Return [X, Y] of the center of cell containing provided text 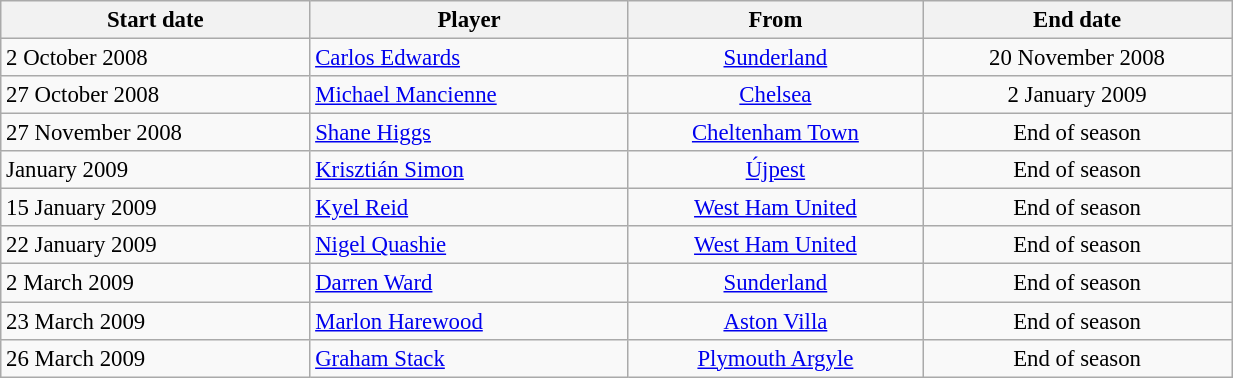
Michael Mancienne [469, 95]
Nigel Quashie [469, 245]
Player [469, 20]
2 March 2009 [156, 283]
Darren Ward [469, 283]
20 November 2008 [1076, 58]
January 2009 [156, 170]
Graham Stack [469, 358]
Kyel Reid [469, 208]
Carlos Edwards [469, 58]
15 January 2009 [156, 208]
2 October 2008 [156, 58]
2 January 2009 [1076, 95]
27 October 2008 [156, 95]
Cheltenham Town [775, 133]
26 March 2009 [156, 358]
Start date [156, 20]
Plymouth Argyle [775, 358]
Marlon Harewood [469, 321]
23 March 2009 [156, 321]
End date [1076, 20]
From [775, 20]
22 January 2009 [156, 245]
Shane Higgs [469, 133]
Aston Villa [775, 321]
Krisztián Simon [469, 170]
Chelsea [775, 95]
Újpest [775, 170]
27 November 2008 [156, 133]
